Pinpoint the cell where the given text exists, returning its (X, Y) midpoint coordinate. 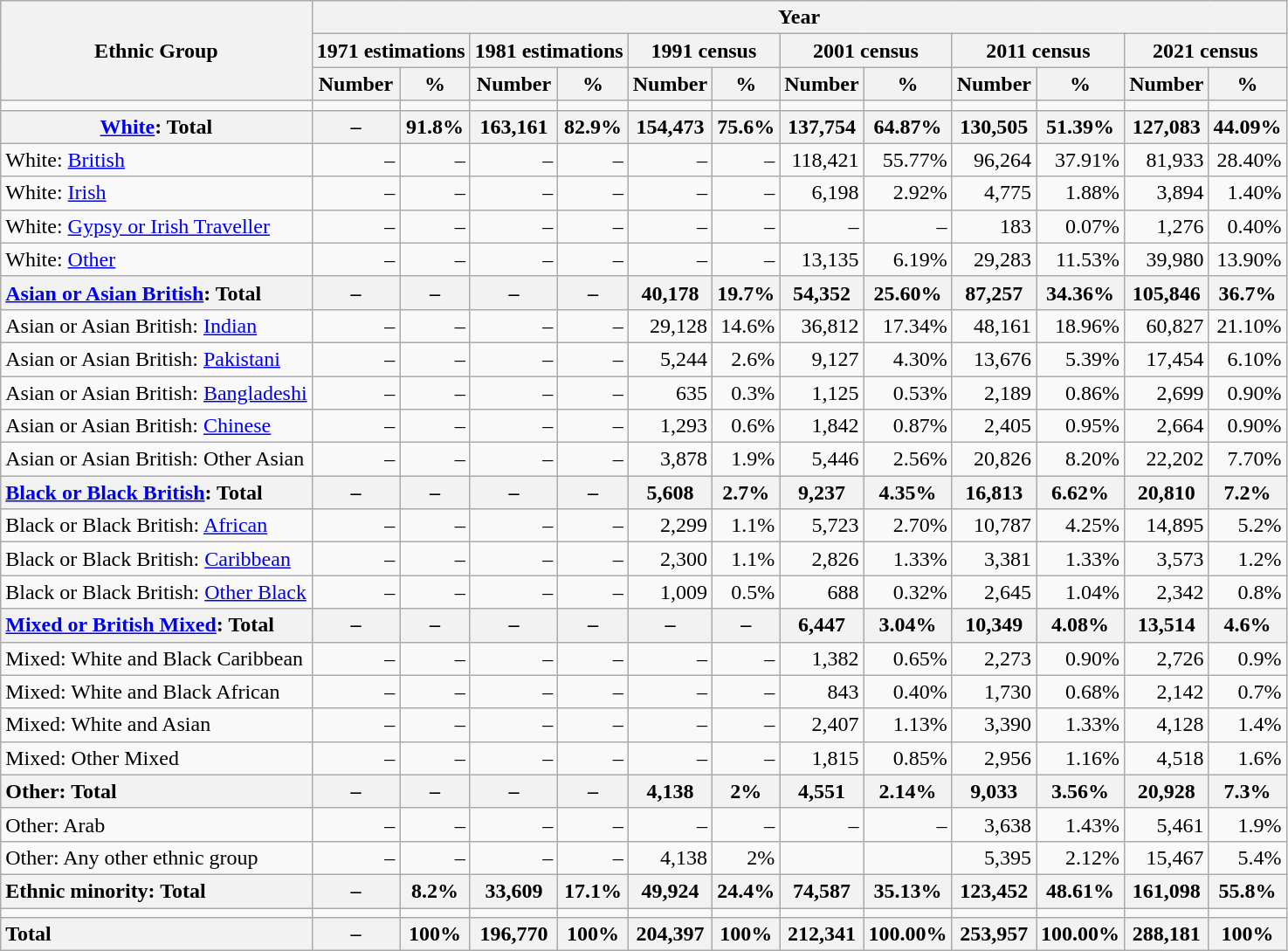
13,135 (822, 259)
5.39% (1081, 359)
1,293 (670, 426)
Asian or Asian British: Indian (156, 326)
5,446 (822, 459)
13,676 (994, 359)
48,161 (994, 326)
87,257 (994, 293)
2,142 (1167, 692)
20,928 (1167, 791)
25.60% (908, 293)
8.20% (1081, 459)
33,609 (513, 891)
2021 census (1205, 51)
3,894 (1167, 193)
48.61% (1081, 891)
7.70% (1247, 459)
Black or Black British: Total (156, 493)
2,342 (1167, 592)
2,664 (1167, 426)
1981 estimations (548, 51)
6,447 (822, 625)
2,273 (994, 658)
2,407 (822, 725)
2.14% (908, 791)
5.4% (1247, 858)
5,608 (670, 493)
20,810 (1167, 493)
0.65% (908, 658)
6,198 (822, 193)
74,587 (822, 891)
843 (822, 692)
204,397 (670, 934)
4.30% (908, 359)
3.56% (1081, 791)
6.10% (1247, 359)
212,341 (822, 934)
0.68% (1081, 692)
9,127 (822, 359)
49,924 (670, 891)
10,349 (994, 625)
13.90% (1247, 259)
5.2% (1247, 526)
17,454 (1167, 359)
1.4% (1247, 725)
105,846 (1167, 293)
81,933 (1167, 160)
0.86% (1081, 392)
White: Irish (156, 193)
4.35% (908, 493)
Asian or Asian British: Total (156, 293)
288,181 (1167, 934)
9,033 (994, 791)
154,473 (670, 127)
75.6% (746, 127)
0.7% (1247, 692)
2,299 (670, 526)
4,518 (1167, 758)
Mixed: White and Asian (156, 725)
130,505 (994, 127)
10,787 (994, 526)
44.09% (1247, 127)
0.6% (746, 426)
Black or Black British: Caribbean (156, 559)
5,395 (994, 858)
0.9% (1247, 658)
1,125 (822, 392)
3,638 (994, 824)
64.87% (908, 127)
11.53% (1081, 259)
36,812 (822, 326)
91.8% (435, 127)
5,244 (670, 359)
0.32% (908, 592)
White: Gypsy or Irish Traveller (156, 226)
35.13% (908, 891)
1.43% (1081, 824)
0.07% (1081, 226)
5,723 (822, 526)
2,699 (1167, 392)
2.6% (746, 359)
Ethnic minority: Total (156, 891)
29,128 (670, 326)
161,098 (1167, 891)
2.7% (746, 493)
0.5% (746, 592)
2001 census (866, 51)
6.19% (908, 259)
28.40% (1247, 160)
Asian or Asian British: Other Asian (156, 459)
123,452 (994, 891)
White: British (156, 160)
2,645 (994, 592)
Other: Total (156, 791)
1,276 (1167, 226)
0.8% (1247, 592)
4,775 (994, 193)
1,815 (822, 758)
22,202 (1167, 459)
14,895 (1167, 526)
1.16% (1081, 758)
40,178 (670, 293)
2,956 (994, 758)
4.08% (1081, 625)
4,128 (1167, 725)
29,283 (994, 259)
9,237 (822, 493)
White: Other (156, 259)
1,730 (994, 692)
3,390 (994, 725)
6.62% (1081, 493)
White: Total (156, 127)
Total (156, 934)
2,405 (994, 426)
51.39% (1081, 127)
37.91% (1081, 160)
2.92% (908, 193)
Black or Black British: Other Black (156, 592)
17.34% (908, 326)
Year (799, 17)
36.7% (1247, 293)
Mixed: White and Black Caribbean (156, 658)
18.96% (1081, 326)
4.6% (1247, 625)
39,980 (1167, 259)
1.2% (1247, 559)
3,381 (994, 559)
0.3% (746, 392)
Mixed or British Mixed: Total (156, 625)
82.9% (593, 127)
3,573 (1167, 559)
Mixed: White and Black African (156, 692)
1.40% (1247, 193)
7.3% (1247, 791)
19.7% (746, 293)
17.1% (593, 891)
8.2% (435, 891)
253,957 (994, 934)
2.70% (908, 526)
13,514 (1167, 625)
2,826 (822, 559)
163,161 (513, 127)
14.6% (746, 326)
5,461 (1167, 824)
54,352 (822, 293)
24.4% (746, 891)
Black or Black British: African (156, 526)
2.12% (1081, 858)
2,726 (1167, 658)
0.95% (1081, 426)
34.36% (1081, 293)
Asian or Asian British: Pakistani (156, 359)
60,827 (1167, 326)
0.53% (908, 392)
0.85% (908, 758)
1,382 (822, 658)
2,300 (670, 559)
21.10% (1247, 326)
635 (670, 392)
Asian or Asian British: Bangladeshi (156, 392)
4.25% (1081, 526)
2,189 (994, 392)
127,083 (1167, 127)
Other: Any other ethnic group (156, 858)
1.04% (1081, 592)
688 (822, 592)
137,754 (822, 127)
118,421 (822, 160)
3.04% (908, 625)
1.13% (908, 725)
4,551 (822, 791)
2011 census (1037, 51)
15,467 (1167, 858)
1.6% (1247, 758)
1991 census (704, 51)
1971 estimations (391, 51)
55.8% (1247, 891)
0.87% (908, 426)
3,878 (670, 459)
Ethnic Group (156, 51)
1.88% (1081, 193)
96,264 (994, 160)
1,009 (670, 592)
Mixed: Other Mixed (156, 758)
183 (994, 226)
1,842 (822, 426)
7.2% (1247, 493)
Asian or Asian British: Chinese (156, 426)
2.56% (908, 459)
Other: Arab (156, 824)
55.77% (908, 160)
16,813 (994, 493)
196,770 (513, 934)
20,826 (994, 459)
